Locate the cell with the specified text and output its [X, Y] center coordinate. 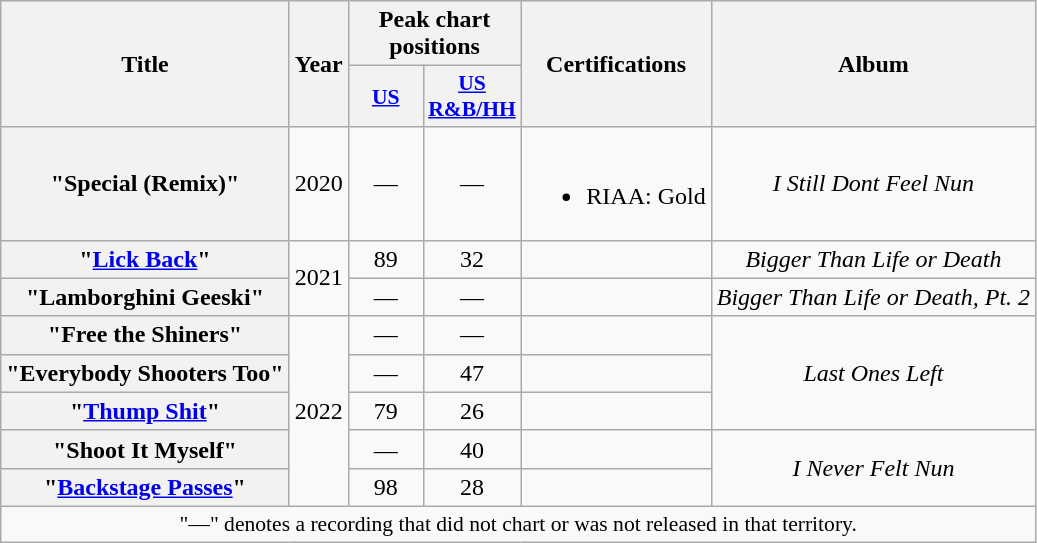
2022 [318, 411]
Certifications [616, 64]
Title [145, 64]
89 [386, 259]
28 [472, 487]
RIAA: Gold [616, 184]
"Shoot It Myself" [145, 449]
40 [472, 449]
26 [472, 411]
"Free the Shiners" [145, 335]
98 [386, 487]
"—" denotes a recording that did not chart or was not released in that territory. [518, 524]
Album [873, 64]
US [386, 96]
Bigger Than Life or Death, Pt. 2 [873, 297]
2020 [318, 184]
I Never Felt Nun [873, 468]
"Backstage Passes" [145, 487]
"Lamborghini Geeski" [145, 297]
2021 [318, 278]
"Lick Back" [145, 259]
Peak chart positions [434, 34]
79 [386, 411]
Last Ones Left [873, 373]
"Everybody Shooters Too" [145, 373]
Bigger Than Life or Death [873, 259]
32 [472, 259]
Year [318, 64]
I Still Dont Feel Nun [873, 184]
"Special (Remix)" [145, 184]
"Thump Shit" [145, 411]
47 [472, 373]
USR&B/HH [472, 96]
